Search for the cell housing the specified text and yield its (x, y) center coordinate. 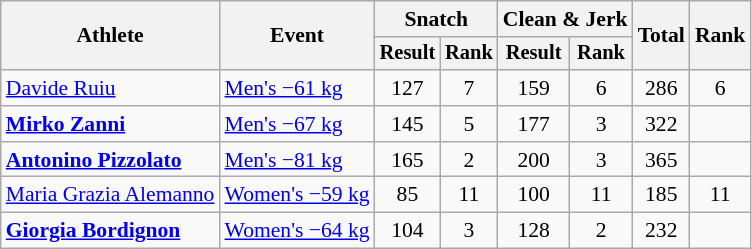
Women's −59 kg (296, 195)
185 (662, 195)
5 (469, 124)
Snatch (436, 19)
Total (662, 36)
Antonino Pizzolato (110, 160)
7 (469, 88)
Clean & Jerk (566, 19)
232 (662, 231)
Maria Grazia Alemanno (110, 195)
104 (408, 231)
177 (534, 124)
Athlete (110, 36)
145 (408, 124)
322 (662, 124)
Men's −81 kg (296, 160)
127 (408, 88)
Men's −67 kg (296, 124)
165 (408, 160)
Davide Ruiu (110, 88)
Women's −64 kg (296, 231)
Men's −61 kg (296, 88)
100 (534, 195)
286 (662, 88)
Mirko Zanni (110, 124)
Giorgia Bordignon (110, 231)
Event (296, 36)
128 (534, 231)
85 (408, 195)
200 (534, 160)
159 (534, 88)
365 (662, 160)
